Provide the (x, y) coordinate of the cell's center where the given text is located.  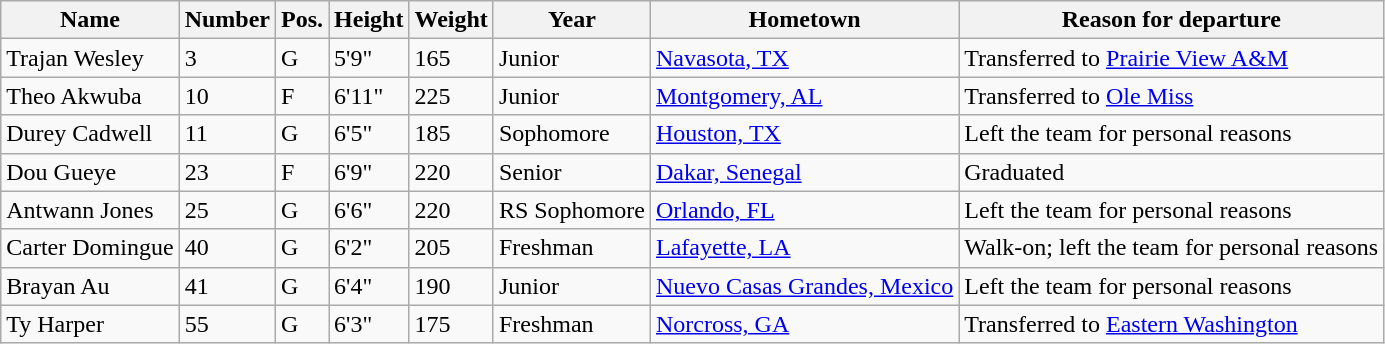
3 (227, 58)
Theo Akwuba (90, 96)
Transferred to Prairie View A&M (1172, 58)
Antwann Jones (90, 210)
Pos. (302, 20)
41 (227, 286)
Transferred to Ole Miss (1172, 96)
23 (227, 172)
225 (451, 96)
10 (227, 96)
Graduated (1172, 172)
6'9" (369, 172)
40 (227, 248)
RS Sophomore (572, 210)
175 (451, 324)
6'4" (369, 286)
Weight (451, 20)
Trajan Wesley (90, 58)
Walk-on; left the team for personal reasons (1172, 248)
185 (451, 134)
5'9" (369, 58)
Senior (572, 172)
6'3" (369, 324)
205 (451, 248)
Durey Cadwell (90, 134)
Dou Gueye (90, 172)
6'2" (369, 248)
Transferred to Eastern Washington (1172, 324)
Lafayette, LA (804, 248)
25 (227, 210)
Reason for departure (1172, 20)
Sophomore (572, 134)
Number (227, 20)
Dakar, Senegal (804, 172)
Brayan Au (90, 286)
Montgomery, AL (804, 96)
6'11" (369, 96)
Height (369, 20)
11 (227, 134)
Name (90, 20)
Navasota, TX (804, 58)
6'6" (369, 210)
Nuevo Casas Grandes, Mexico (804, 286)
Ty Harper (90, 324)
Houston, TX (804, 134)
Orlando, FL (804, 210)
Hometown (804, 20)
190 (451, 286)
165 (451, 58)
Norcross, GA (804, 324)
6'5" (369, 134)
Year (572, 20)
Carter Domingue (90, 248)
55 (227, 324)
